Provide the [x, y] coordinate of the cell's center where the given text is located.  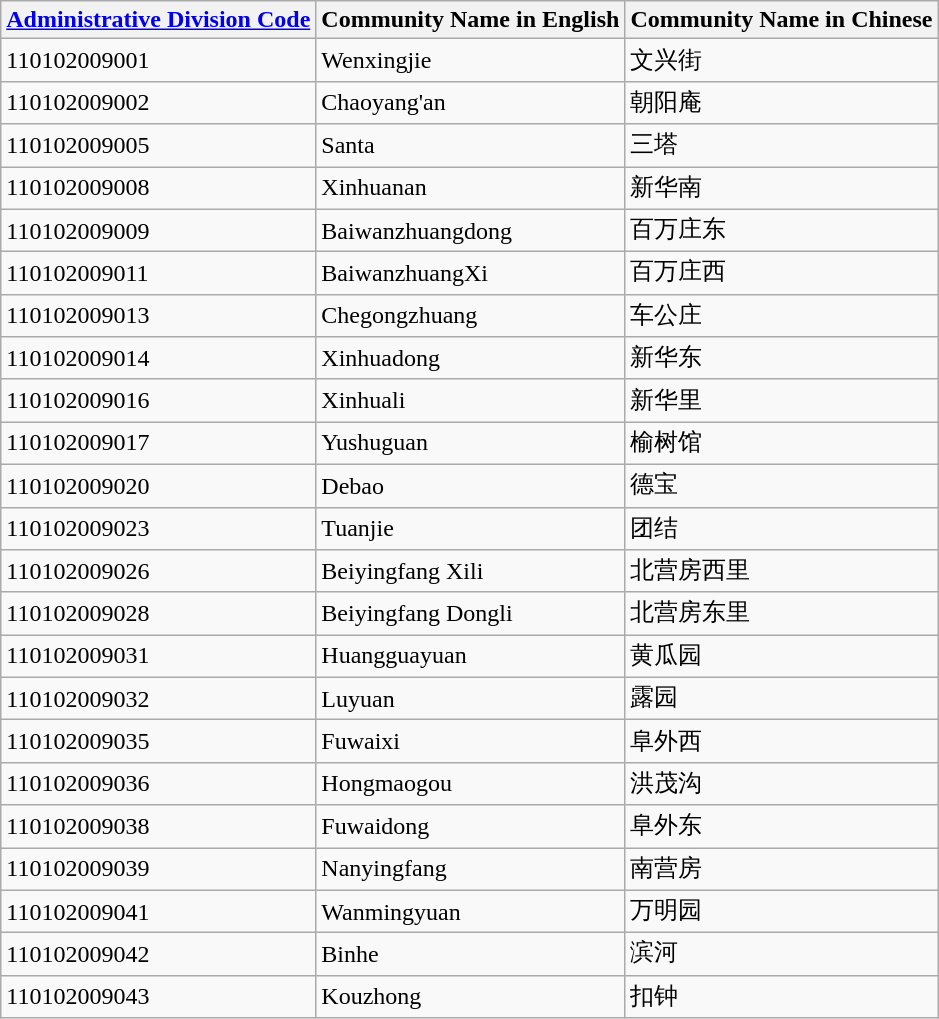
110102009036 [158, 784]
110102009009 [158, 230]
110102009013 [158, 316]
110102009026 [158, 572]
Fuwaixi [470, 742]
Kouzhong [470, 996]
滨河 [782, 954]
Administrative Division Code [158, 20]
万明园 [782, 912]
110102009042 [158, 954]
110102009038 [158, 826]
Xinhuanan [470, 188]
110102009032 [158, 698]
Wenxingjie [470, 60]
团结 [782, 528]
北营房东里 [782, 614]
110102009023 [158, 528]
110102009028 [158, 614]
洪茂沟 [782, 784]
Wanmingyuan [470, 912]
文兴街 [782, 60]
南营房 [782, 870]
Community Name in English [470, 20]
扣钟 [782, 996]
德宝 [782, 486]
110102009035 [158, 742]
110102009041 [158, 912]
Debao [470, 486]
110102009002 [158, 102]
Community Name in Chinese [782, 20]
新华里 [782, 400]
Tuanjie [470, 528]
车公庄 [782, 316]
Baiwanzhuangdong [470, 230]
新华南 [782, 188]
110102009011 [158, 274]
Yushuguan [470, 444]
110102009017 [158, 444]
110102009001 [158, 60]
Nanyingfang [470, 870]
110102009008 [158, 188]
Chegongzhuang [470, 316]
Huangguayuan [470, 656]
110102009043 [158, 996]
110102009016 [158, 400]
百万庄西 [782, 274]
Luyuan [470, 698]
朝阳庵 [782, 102]
阜外东 [782, 826]
Xinhuadong [470, 358]
Fuwaidong [470, 826]
110102009020 [158, 486]
露园 [782, 698]
110102009031 [158, 656]
新华东 [782, 358]
阜外西 [782, 742]
Xinhuali [470, 400]
榆树馆 [782, 444]
北营房西里 [782, 572]
黄瓜园 [782, 656]
Hongmaogou [470, 784]
110102009005 [158, 146]
Santa [470, 146]
Beiyingfang Xili [470, 572]
Chaoyang'an [470, 102]
BaiwanzhuangXi [470, 274]
Binhe [470, 954]
Beiyingfang Dongli [470, 614]
110102009014 [158, 358]
110102009039 [158, 870]
百万庄东 [782, 230]
三塔 [782, 146]
